Output the [x, y] coordinate of the center of the cell containing the given text.  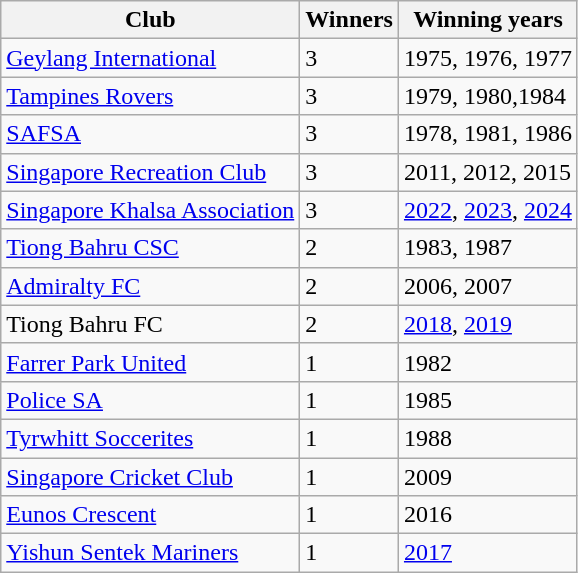
Tyrwhitt Soccerites [150, 438]
1985 [488, 400]
Singapore Cricket Club [150, 477]
1982 [488, 362]
Singapore Khalsa Association [150, 210]
2017 [488, 553]
Tiong Bahru FC [150, 324]
Tampines Rovers [150, 96]
2009 [488, 477]
SAFSA [150, 134]
2016 [488, 515]
Tiong Bahru CSC [150, 248]
Winning years [488, 20]
Eunos Crescent [150, 515]
1983, 1987 [488, 248]
1979, 1980,1984 [488, 96]
1975, 1976, 1977 [488, 58]
Yishun Sentek Mariners [150, 553]
Police SA [150, 400]
Farrer Park United [150, 362]
2018, 2019 [488, 324]
Singapore Recreation Club [150, 172]
Winners [350, 20]
Geylang International [150, 58]
2011, 2012, 2015 [488, 172]
1978, 1981, 1986 [488, 134]
1988 [488, 438]
Admiralty FC [150, 286]
2006, 2007 [488, 286]
Club [150, 20]
2022, 2023, 2024 [488, 210]
